Identify which cell holds the provided text, then report its [x, y] central coordinate. 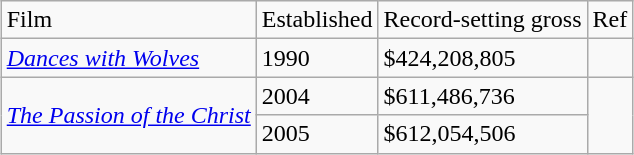
$612,054,506 [482, 134]
2005 [317, 134]
Established [317, 20]
1990 [317, 58]
$611,486,736 [482, 96]
Film [128, 20]
$424,208,805 [482, 58]
2004 [317, 96]
Dances with Wolves [128, 58]
Record-setting gross [482, 20]
Ref [610, 20]
The Passion of the Christ [128, 115]
